Pinpoint the cell where the given text exists, returning its (X, Y) midpoint coordinate. 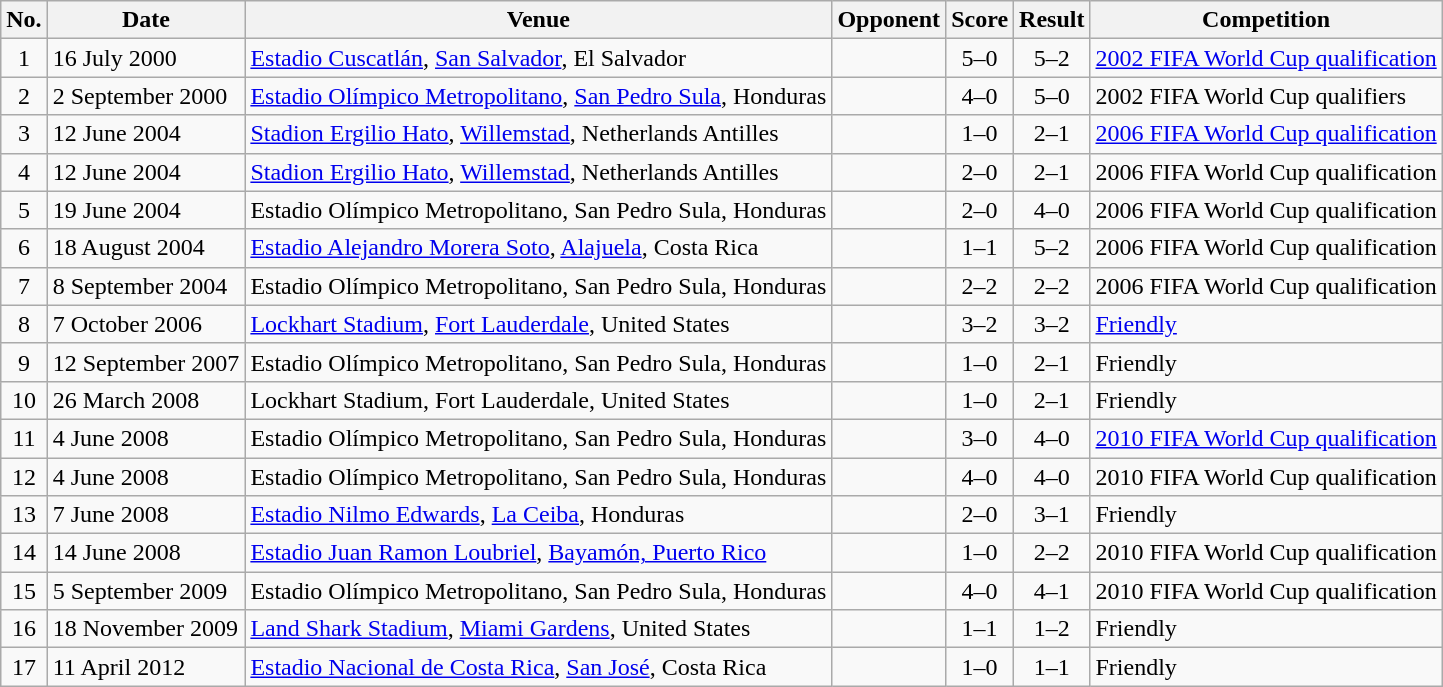
14 (24, 553)
2002 FIFA World Cup qualifiers (1266, 96)
Estadio Alejandro Morera Soto, Alajuela, Costa Rica (538, 248)
7 (24, 286)
1 (24, 58)
12 (24, 477)
2 (24, 96)
17 (24, 667)
No. (24, 20)
7 October 2006 (146, 324)
2002 FIFA World Cup qualification (1266, 58)
8 September 2004 (146, 286)
26 March 2008 (146, 400)
13 (24, 515)
10 (24, 400)
Estadio Cuscatlán, San Salvador, El Salvador (538, 58)
18 November 2009 (146, 629)
Score (980, 20)
Date (146, 20)
1–2 (1052, 629)
16 (24, 629)
2 September 2000 (146, 96)
8 (24, 324)
6 (24, 248)
11 April 2012 (146, 667)
15 (24, 591)
9 (24, 362)
18 August 2004 (146, 248)
4 (24, 172)
Estadio Nilmo Edwards, La Ceiba, Honduras (538, 515)
Competition (1266, 20)
Result (1052, 20)
19 June 2004 (146, 210)
11 (24, 438)
Venue (538, 20)
3–1 (1052, 515)
12 September 2007 (146, 362)
Estadio Juan Ramon Loubriel, Bayamón, Puerto Rico (538, 553)
7 June 2008 (146, 515)
3 (24, 134)
5 (24, 210)
5 September 2009 (146, 591)
3–0 (980, 438)
Land Shark Stadium, Miami Gardens, United States (538, 629)
14 June 2008 (146, 553)
Estadio Nacional de Costa Rica, San José, Costa Rica (538, 667)
Opponent (889, 20)
16 July 2000 (146, 58)
4–1 (1052, 591)
